Determine the [x, y] coordinate at the center of the cell enclosing the given text.  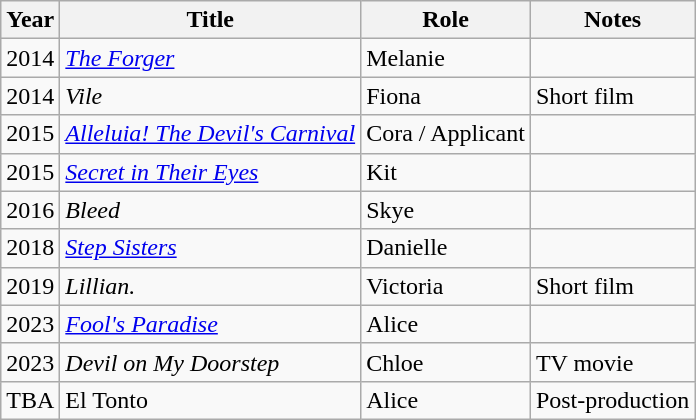
Secret in Their Eyes [210, 172]
2016 [30, 210]
Title [210, 20]
2019 [30, 286]
El Tonto [210, 400]
Notes [612, 20]
Melanie [446, 58]
Post-production [612, 400]
Victoria [446, 286]
Fiona [446, 96]
Chloe [446, 362]
TV movie [612, 362]
Danielle [446, 248]
Alleluia! The Devil's Carnival [210, 134]
2018 [30, 248]
Cora / Applicant [446, 134]
Role [446, 20]
Devil on My Doorstep [210, 362]
Lillian. [210, 286]
TBA [30, 400]
Vile [210, 96]
The Forger [210, 58]
Year [30, 20]
Step Sisters [210, 248]
Fool's Paradise [210, 324]
Bleed [210, 210]
Kit [446, 172]
Skye [446, 210]
